Output the (X, Y) coordinate of the center of the cell containing the given text.  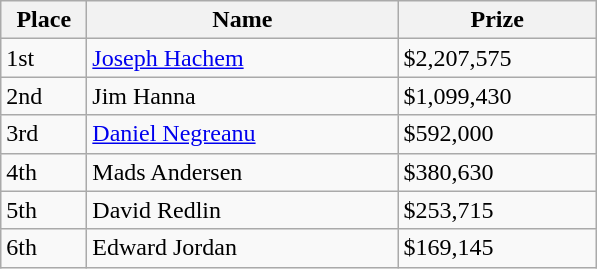
Mads Andersen (242, 172)
Name (242, 20)
Joseph Hachem (242, 58)
$1,099,430 (498, 96)
$169,145 (498, 248)
Jim Hanna (242, 96)
6th (44, 248)
David Redlin (242, 210)
4th (44, 172)
2nd (44, 96)
$380,630 (498, 172)
$253,715 (498, 210)
3rd (44, 134)
Place (44, 20)
$2,207,575 (498, 58)
Daniel Negreanu (242, 134)
1st (44, 58)
Edward Jordan (242, 248)
$592,000 (498, 134)
5th (44, 210)
Prize (498, 20)
